Scan for the cell matching the given text and deliver its [X, Y] coordinate at center. 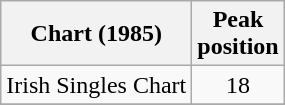
18 [238, 85]
Irish Singles Chart [96, 85]
Peakposition [238, 34]
Chart (1985) [96, 34]
